For the text-containing cell, return its midpoint in [X, Y] coordinate format. 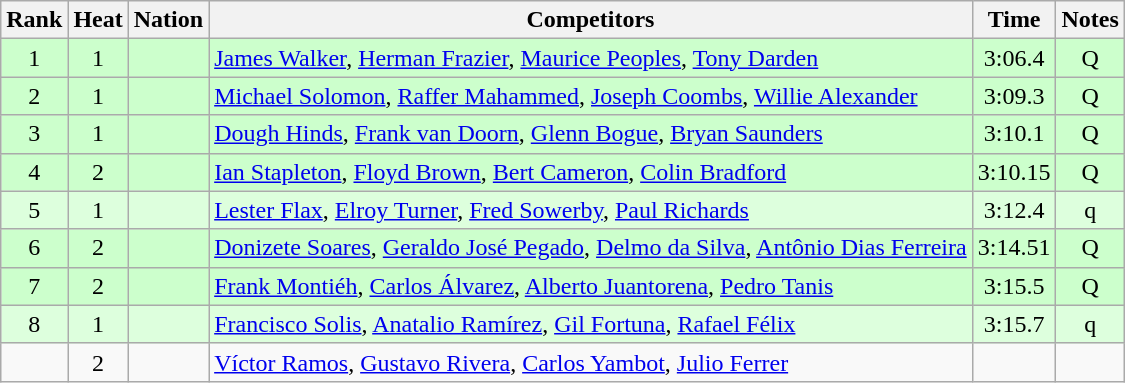
5 [34, 210]
Dough Hinds, Frank van Doorn, Glenn Bogue, Bryan Saunders [591, 134]
Donizete Soares, Geraldo José Pegado, Delmo da Silva, Antônio Dias Ferreira [591, 248]
3:15.7 [1014, 324]
Frank Montiéh, Carlos Álvarez, Alberto Juantorena, Pedro Tanis [591, 286]
Lester Flax, Elroy Turner, Fred Sowerby, Paul Richards [591, 210]
Time [1014, 20]
3:12.4 [1014, 210]
7 [34, 286]
3:10.1 [1014, 134]
Heat [98, 20]
Notes [1090, 20]
Nation [168, 20]
Ian Stapleton, Floyd Brown, Bert Cameron, Colin Bradford [591, 172]
Michael Solomon, Raffer Mahammed, Joseph Coombs, Willie Alexander [591, 96]
3:06.4 [1014, 58]
3:10.15 [1014, 172]
6 [34, 248]
3:14.51 [1014, 248]
4 [34, 172]
3:09.3 [1014, 96]
3 [34, 134]
3:15.5 [1014, 286]
Competitors [591, 20]
Víctor Ramos, Gustavo Rivera, Carlos Yambot, Julio Ferrer [591, 362]
Francisco Solis, Anatalio Ramírez, Gil Fortuna, Rafael Félix [591, 324]
Rank [34, 20]
8 [34, 324]
James Walker, Herman Frazier, Maurice Peoples, Tony Darden [591, 58]
